Locate the cell with the specified text and output its [X, Y] center coordinate. 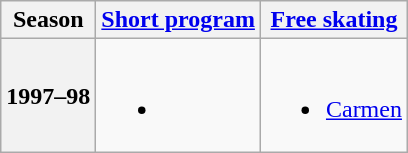
Short program [178, 20]
Season [48, 20]
Free skating [334, 20]
1997–98 [48, 96]
Carmen [334, 96]
